Detect which cell encompasses the target text, then output its (X, Y) center coordinate. 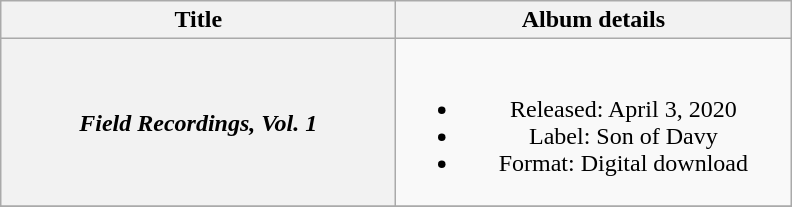
Title (198, 20)
Released: April 3, 2020Label: Son of DavyFormat: Digital download (594, 122)
Field Recordings, Vol. 1 (198, 122)
Album details (594, 20)
